Find where the given text appears and provide that cell's center as [X, Y] coordinate. 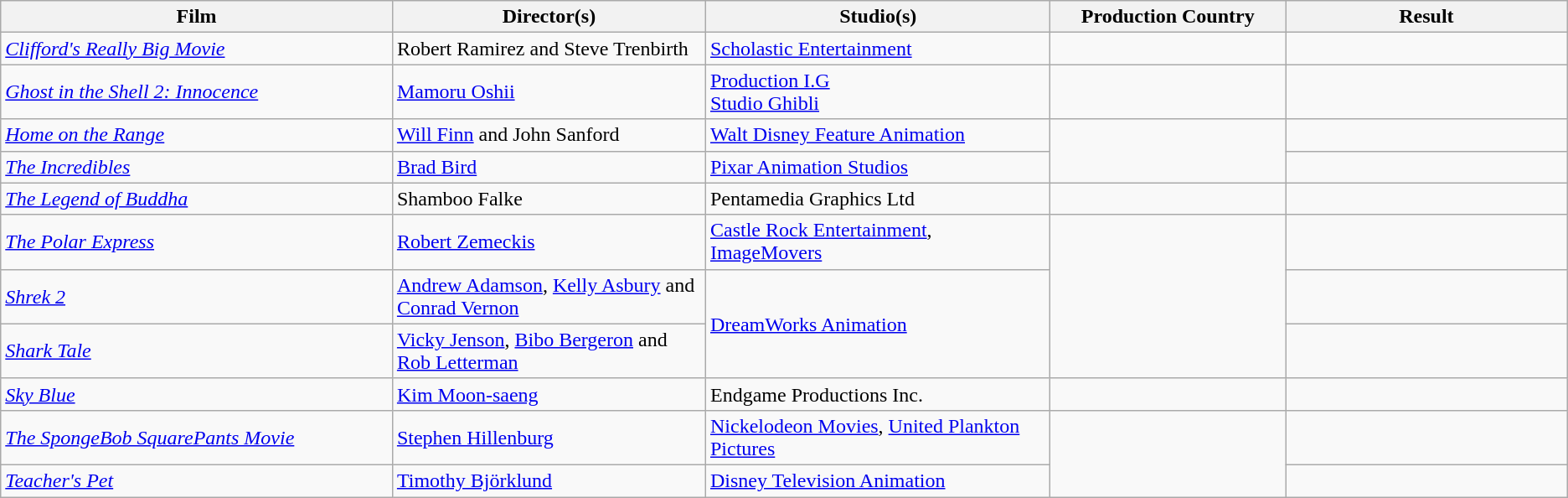
DreamWorks Animation [878, 324]
Stephen Hillenburg [549, 438]
Pentamedia Graphics Ltd [878, 199]
Robert Ramirez and Steve Trenbirth [549, 49]
Shrek 2 [197, 297]
Production Country [1168, 17]
Disney Television Animation [878, 480]
The SpongeBob SquarePants Movie [197, 438]
Clifford's Really Big Movie [197, 49]
The Polar Express [197, 241]
Shark Tale [197, 350]
Pixar Animation Studios [878, 167]
Timothy Björklund [549, 480]
Brad Bird [549, 167]
Result [1427, 17]
Shamboo Falke [549, 199]
Nickelodeon Movies, United Plankton Pictures [878, 438]
Robert Zemeckis [549, 241]
Mamoru Oshii [549, 92]
Production I.G Studio Ghibli [878, 92]
Will Finn and John Sanford [549, 135]
Studio(s) [878, 17]
Castle Rock Entertainment, ImageMovers [878, 241]
The Incredibles [197, 167]
Sky Blue [197, 394]
The Legend of Buddha [197, 199]
Ghost in the Shell 2: Innocence [197, 92]
Teacher's Pet [197, 480]
Endgame Productions Inc. [878, 394]
Walt Disney Feature Animation [878, 135]
Scholastic Entertainment [878, 49]
Home on the Range [197, 135]
Vicky Jenson, Bibo Bergeron and Rob Letterman [549, 350]
Film [197, 17]
Kim Moon-saeng [549, 394]
Director(s) [549, 17]
Andrew Adamson, Kelly Asbury and Conrad Vernon [549, 297]
